Scan for the cell matching the given text and deliver its [x, y] coordinate at center. 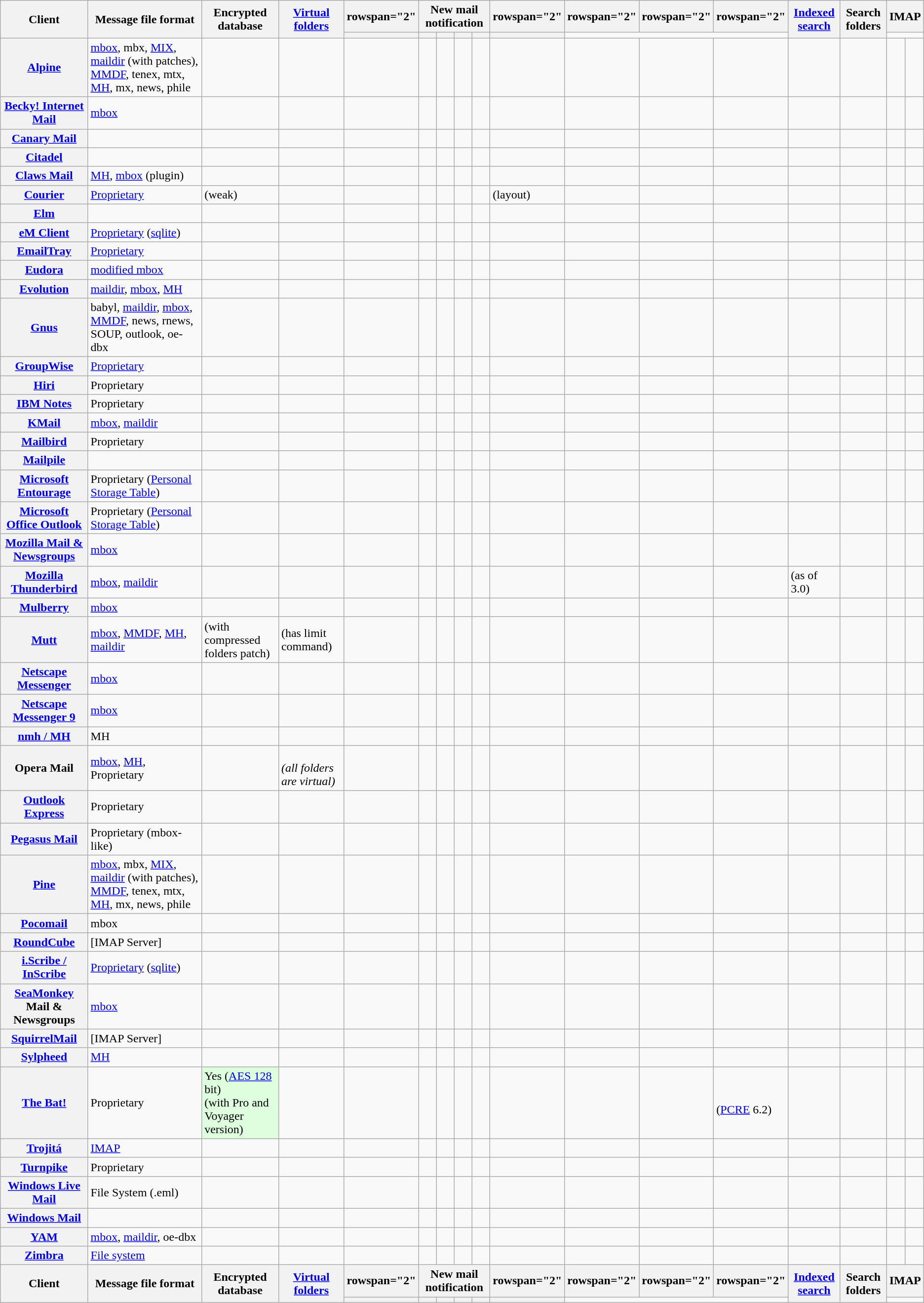
(weak) [240, 195]
Mutt [44, 639]
IBM Notes [44, 404]
File system [145, 1256]
MH, mbox (plugin) [145, 176]
Pocomail [44, 923]
GroupWise [44, 366]
Canary Mail [44, 138]
Opera Mail [44, 768]
(PCRE 6.2) [751, 1103]
Yes (AES 128 bit)(with Pro and Voyager version) [240, 1103]
RoundCube [44, 942]
Zimbra [44, 1256]
Mozilla Thunderbird [44, 582]
i.Scribe / InScribe [44, 968]
File System (.eml) [145, 1192]
(layout) [527, 195]
SquirrelMail [44, 1038]
Turnpike [44, 1167]
Windows Live Mail [44, 1192]
KMail [44, 423]
(with compressed folders patch) [240, 639]
Pegasus Mail [44, 839]
Claws Mail [44, 176]
Becky! Internet Mail [44, 113]
modified mbox [145, 270]
Netscape Messenger [44, 678]
babyl, maildir, mbox, MMDF, news, rnews, SOUP, outlook, oe-dbx [145, 328]
Sylpheed [44, 1057]
(all folders are virtual) [311, 768]
Netscape Messenger 9 [44, 710]
Proprietary (mbox-like) [145, 839]
Alpine [44, 67]
maildir, mbox, MH [145, 289]
Mulberry [44, 607]
Mozilla Mail & Newsgroups [44, 550]
Pine [44, 885]
Outlook Express [44, 807]
Citadel [44, 157]
Gnus [44, 328]
Microsoft Office Outlook [44, 517]
Courier [44, 195]
Windows Mail [44, 1218]
(has limit command) [311, 639]
Trojitá [44, 1148]
eM Client [44, 232]
nmh / MH [44, 736]
YAM [44, 1237]
Evolution [44, 289]
mbox, MH, Proprietary [145, 768]
Mailpile [44, 460]
Elm [44, 213]
Microsoft Entourage [44, 486]
Hiri [44, 385]
Eudora [44, 270]
mbox, MMDF, MH, maildir [145, 639]
(as of 3.0) [814, 582]
mbox, maildir, oe-dbx [145, 1237]
SeaMonkey Mail & Newsgroups [44, 1006]
Mailbird [44, 441]
The Bat! [44, 1103]
EmailTray [44, 251]
